For the text-containing cell, return its midpoint in (x, y) coordinate format. 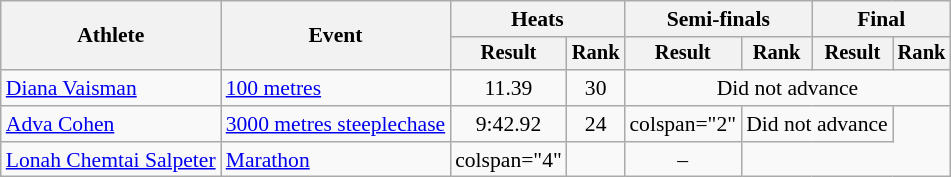
colspan="2" (682, 124)
100 metres (336, 88)
Adva Cohen (111, 124)
Heats (537, 19)
Final (881, 19)
Event (336, 36)
30 (596, 88)
11.39 (508, 88)
3000 metres steeplechase (336, 124)
Semi-finals (718, 19)
24 (596, 124)
Athlete (111, 36)
9:42.92 (508, 124)
Diana Vaisman (111, 88)
